Locate the cell with the specified text and output its [X, Y] center coordinate. 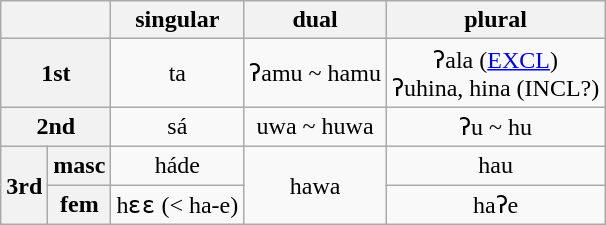
ʔala (EXCL)ʔuhina, hina (INCL?) [495, 73]
ta [178, 73]
1st [56, 73]
plural [495, 20]
ʔu ~ hu [495, 127]
hɛɛ (< ha-e) [178, 204]
dual [316, 20]
uwa ~ huwa [316, 127]
háde [178, 165]
hawa [316, 185]
singular [178, 20]
masc [80, 165]
fem [80, 204]
2nd [56, 127]
haʔe [495, 204]
ʔamu ~ hamu [316, 73]
hau [495, 165]
sá [178, 127]
3rd [24, 185]
